Search for the cell housing the specified text and yield its [x, y] center coordinate. 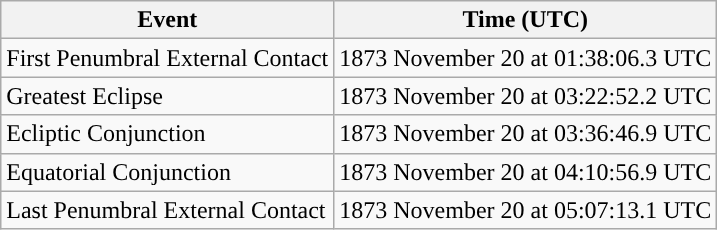
Event [168, 20]
Time (UTC) [526, 20]
1873 November 20 at 04:10:56.9 UTC [526, 172]
Equatorial Conjunction [168, 172]
1873 November 20 at 05:07:13.1 UTC [526, 210]
Greatest Eclipse [168, 96]
1873 November 20 at 03:36:46.9 UTC [526, 134]
1873 November 20 at 03:22:52.2 UTC [526, 96]
First Penumbral External Contact [168, 58]
Ecliptic Conjunction [168, 134]
Last Penumbral External Contact [168, 210]
1873 November 20 at 01:38:06.3 UTC [526, 58]
